Locate the cell with the specified text and output its (x, y) center coordinate. 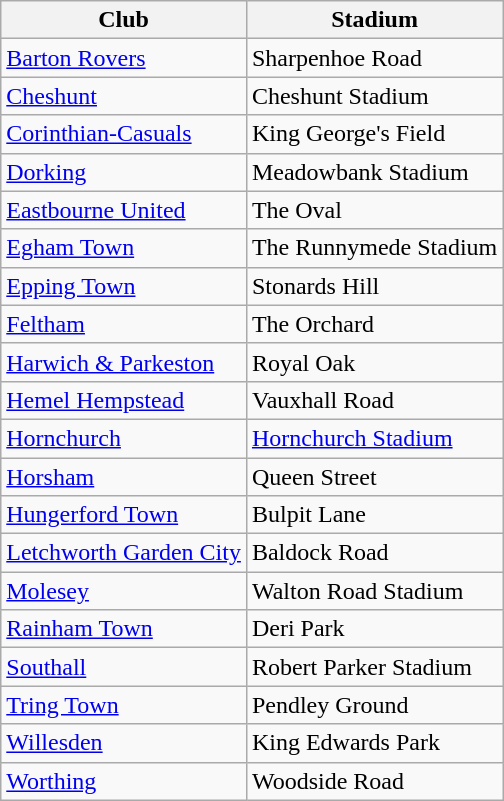
Barton Rovers (124, 58)
Queen Street (374, 477)
Feltham (124, 324)
Stonards Hill (374, 286)
Letchworth Garden City (124, 553)
Willesden (124, 743)
The Orchard (374, 324)
Royal Oak (374, 362)
Rainham Town (124, 629)
Epping Town (124, 286)
Robert Parker Stadium (374, 667)
Vauxhall Road (374, 400)
Harwich & Parkeston (124, 362)
Woodside Road (374, 781)
Hornchurch Stadium (374, 438)
Bulpit Lane (374, 515)
Stadium (374, 20)
The Runnymede Stadium (374, 248)
King George's Field (374, 134)
King Edwards Park (374, 743)
Meadowbank Stadium (374, 172)
Eastbourne United (124, 210)
Dorking (124, 172)
Molesey (124, 591)
Southall (124, 667)
Hungerford Town (124, 515)
Horsham (124, 477)
Deri Park (374, 629)
Egham Town (124, 248)
Baldock Road (374, 553)
Sharpenhoe Road (374, 58)
Hornchurch (124, 438)
Walton Road Stadium (374, 591)
Corinthian-Casuals (124, 134)
Worthing (124, 781)
Pendley Ground (374, 705)
Club (124, 20)
Hemel Hempstead (124, 400)
Tring Town (124, 705)
Cheshunt Stadium (374, 96)
Cheshunt (124, 96)
The Oval (374, 210)
